Pinpoint the cell where the given text exists, returning its (X, Y) midpoint coordinate. 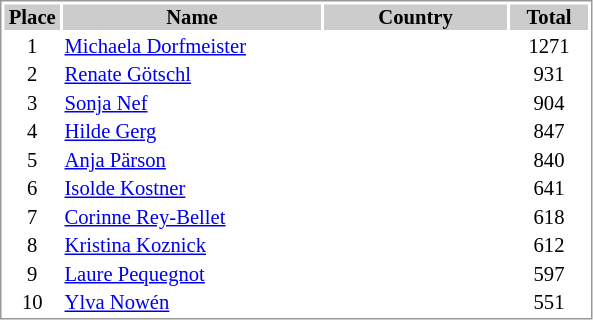
1 (32, 46)
Corinne Rey-Bellet (192, 217)
551 (549, 303)
Name (192, 17)
1271 (549, 46)
931 (549, 75)
Anja Pärson (192, 160)
612 (549, 245)
Michaela Dorfmeister (192, 46)
Country (416, 17)
597 (549, 274)
4 (32, 131)
641 (549, 189)
Ylva Nowén (192, 303)
9 (32, 274)
Renate Götschl (192, 75)
904 (549, 103)
Total (549, 17)
Sonja Nef (192, 103)
6 (32, 189)
8 (32, 245)
Place (32, 17)
840 (549, 160)
Kristina Koznick (192, 245)
618 (549, 217)
2 (32, 75)
Hilde Gerg (192, 131)
5 (32, 160)
10 (32, 303)
7 (32, 217)
3 (32, 103)
Isolde Kostner (192, 189)
Laure Pequegnot (192, 274)
847 (549, 131)
